Output the (X, Y) coordinate of the center of the cell containing the given text.  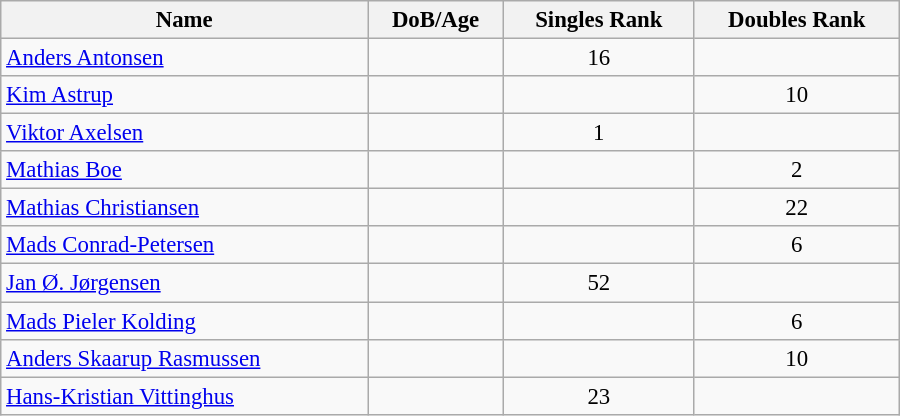
Anders Skaarup Rasmussen (184, 358)
Mads Pieler Kolding (184, 321)
Anders Antonsen (184, 58)
Hans-Kristian Vittinghus (184, 396)
16 (598, 58)
1 (598, 133)
2 (796, 170)
Singles Rank (598, 20)
52 (598, 283)
Viktor Axelsen (184, 133)
Name (184, 20)
Mads Conrad-Petersen (184, 245)
DoB/Age (436, 20)
Doubles Rank (796, 20)
22 (796, 208)
Jan Ø. Jørgensen (184, 283)
Mathias Boe (184, 170)
Kim Astrup (184, 95)
23 (598, 396)
Mathias Christiansen (184, 208)
